Determine the [X, Y] coordinate at the center of the cell enclosing the given text.  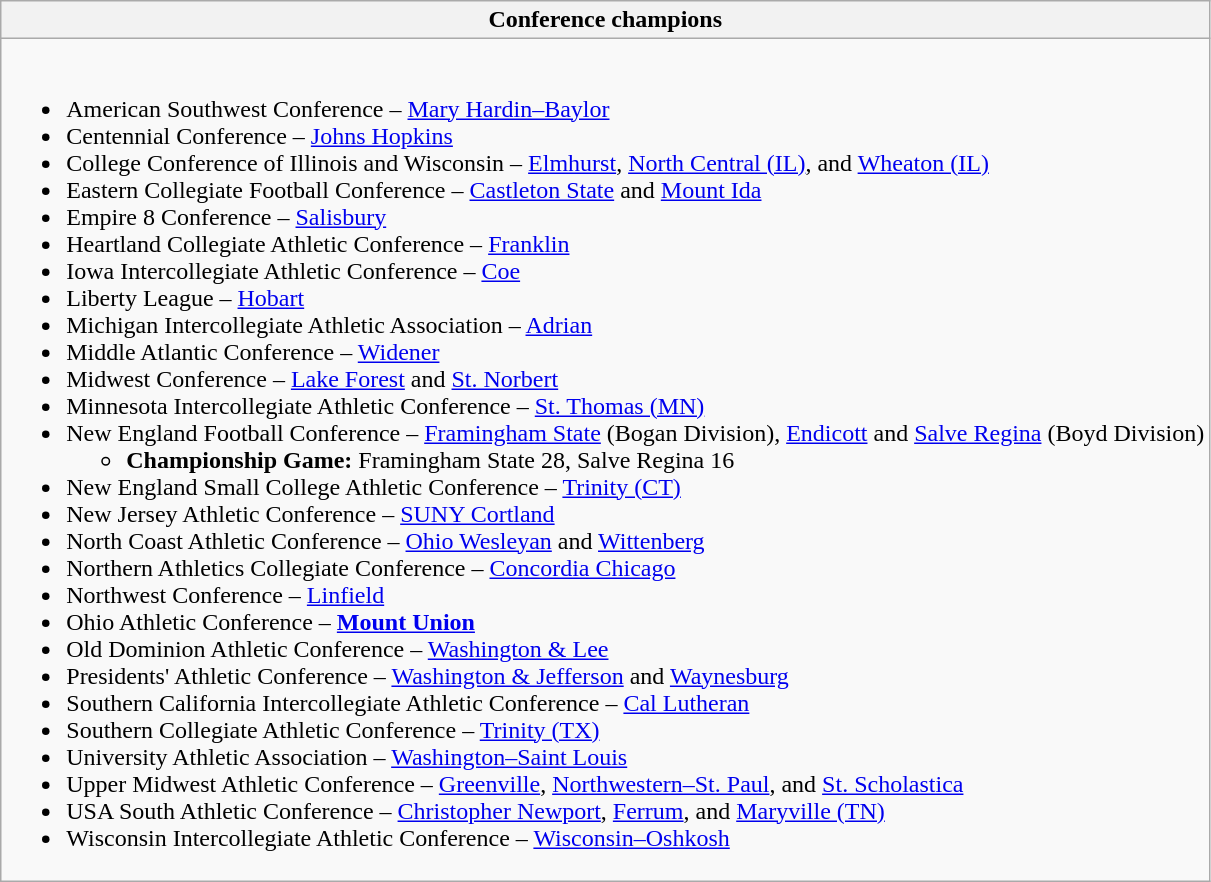
Conference champions [606, 20]
